Return (x, y) of the center of cell containing provided text 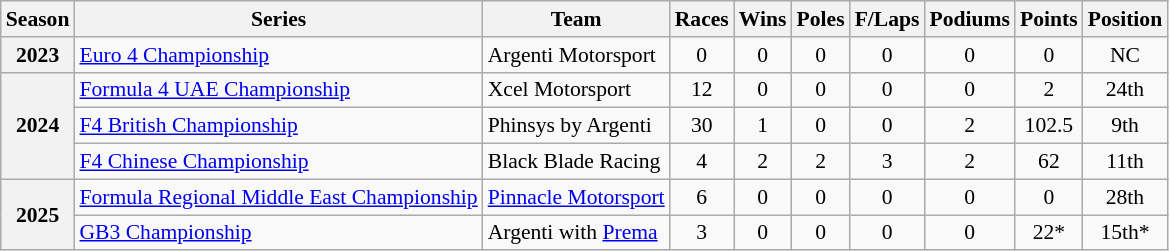
102.5 (1049, 126)
Poles (821, 19)
Formula Regional Middle East Championship (278, 197)
1 (763, 126)
15th* (1125, 233)
28th (1125, 197)
Team (576, 19)
Wins (763, 19)
Season (38, 19)
Formula 4 UAE Championship (278, 90)
62 (1049, 162)
F4 British Championship (278, 126)
F/Laps (888, 19)
NC (1125, 55)
Argenti Motorsport (576, 55)
Points (1049, 19)
Argenti with Prema (576, 233)
6 (702, 197)
2023 (38, 55)
9th (1125, 126)
2024 (38, 126)
Phinsys by Argenti (576, 126)
Pinnacle Motorsport (576, 197)
4 (702, 162)
Black Blade Racing (576, 162)
11th (1125, 162)
F4 Chinese Championship (278, 162)
30 (702, 126)
24th (1125, 90)
GB3 Championship (278, 233)
2025 (38, 214)
Series (278, 19)
22* (1049, 233)
Position (1125, 19)
Races (702, 19)
Podiums (970, 19)
Euro 4 Championship (278, 55)
Xcel Motorsport (576, 90)
12 (702, 90)
